Find where the given text appears and provide that cell's center as [x, y] coordinate. 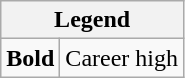
Career high [122, 58]
Bold [30, 58]
Legend [92, 20]
